For the text-containing cell, return its midpoint in (x, y) coordinate format. 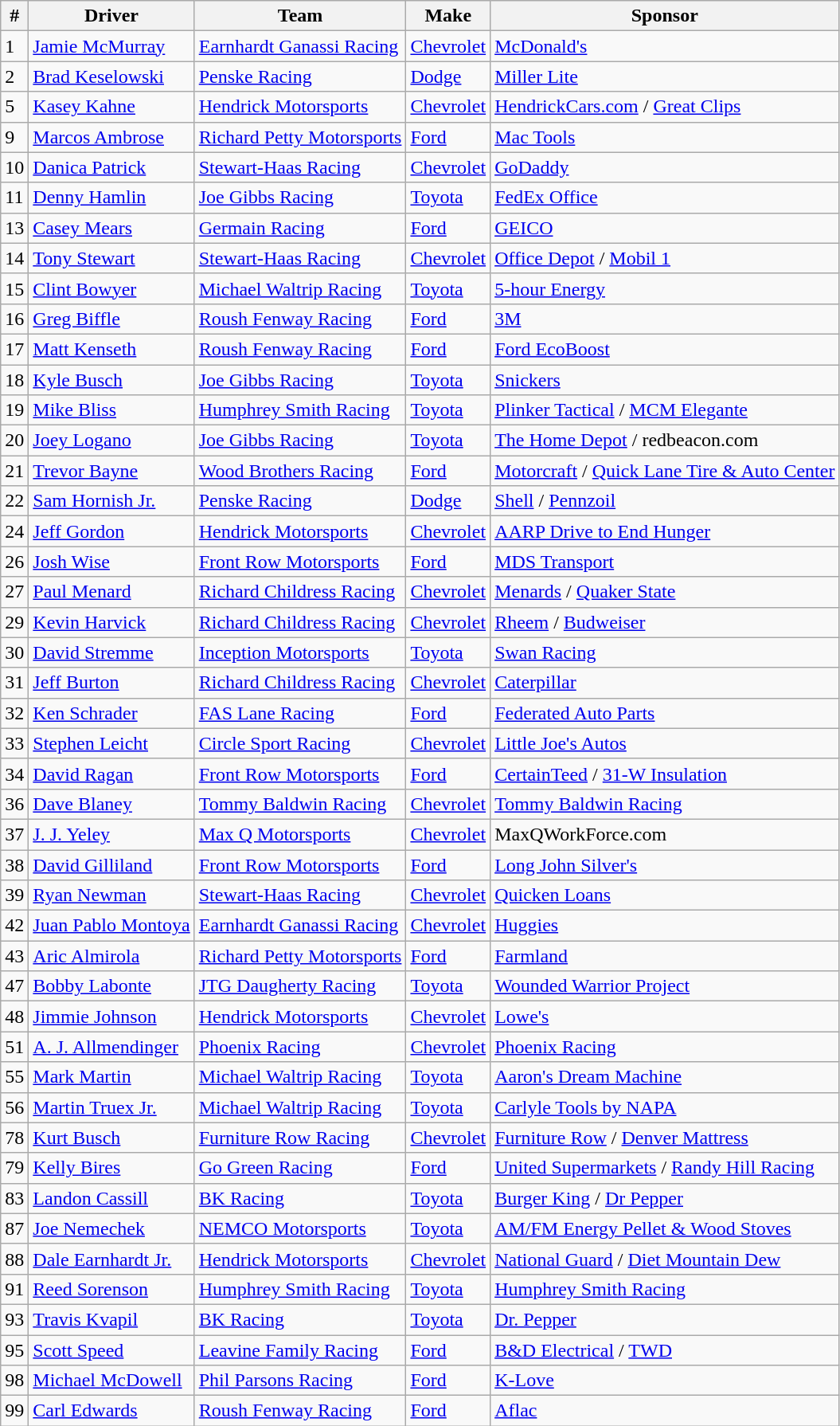
18 (14, 380)
95 (14, 1350)
Jamie McMurray (111, 46)
Matt Kenseth (111, 349)
31 (14, 683)
9 (14, 137)
Clint Bowyer (111, 288)
47 (14, 986)
Circle Sport Racing (300, 743)
42 (14, 926)
Mac Tools (665, 137)
Carlyle Tools by NAPA (665, 1107)
Quicken Loans (665, 895)
17 (14, 349)
FedEx Office (665, 198)
Reed Sorenson (111, 1289)
Tony Stewart (111, 258)
Leavine Family Racing (300, 1350)
The Home Depot / redbeacon.com (665, 441)
5-hour Energy (665, 288)
37 (14, 834)
Dave Blaney (111, 804)
Make (448, 16)
Max Q Motorsports (300, 834)
Carl Edwards (111, 1411)
Landon Cassill (111, 1198)
Sponsor (665, 16)
39 (14, 895)
Josh Wise (111, 562)
Stephen Leicht (111, 743)
HendrickCars.com / Great Clips (665, 107)
Lowe's (665, 1017)
Trevor Bayne (111, 471)
Paul Menard (111, 592)
Germain Racing (300, 228)
Plinker Tactical / MCM Elegante (665, 410)
Kurt Busch (111, 1138)
Driver (111, 16)
Joe Nemechek (111, 1228)
McDonald's (665, 46)
19 (14, 410)
Juan Pablo Montoya (111, 926)
Aric Almirola (111, 956)
51 (14, 1047)
Bobby Labonte (111, 986)
5 (14, 107)
32 (14, 713)
Snickers (665, 380)
20 (14, 441)
Mike Bliss (111, 410)
43 (14, 956)
78 (14, 1138)
MaxQWorkForce.com (665, 834)
Ken Schrader (111, 713)
36 (14, 804)
48 (14, 1017)
55 (14, 1077)
Joey Logano (111, 441)
AM/FM Energy Pellet & Wood Stoves (665, 1228)
Furniture Row Racing (300, 1138)
29 (14, 622)
38 (14, 864)
David Stremme (111, 652)
93 (14, 1319)
Mark Martin (111, 1077)
10 (14, 167)
Kyle Busch (111, 380)
Scott Speed (111, 1350)
National Guard / Diet Mountain Dew (665, 1259)
Huggies (665, 926)
Inception Motorsports (300, 652)
Jeff Burton (111, 683)
Casey Mears (111, 228)
David Ragan (111, 774)
CertainTeed / 31-W Insulation (665, 774)
Phil Parsons Racing (300, 1381)
Marcos Ambrose (111, 137)
Motorcraft / Quick Lane Tire & Auto Center (665, 471)
Ford EcoBoost (665, 349)
J. J. Yeley (111, 834)
Shell / Pennzoil (665, 501)
26 (14, 562)
MDS Transport (665, 562)
98 (14, 1381)
Dale Earnhardt Jr. (111, 1259)
16 (14, 319)
Wood Brothers Racing (300, 471)
Ryan Newman (111, 895)
GoDaddy (665, 167)
K-Love (665, 1381)
Sam Hornish Jr. (111, 501)
1 (14, 46)
Kasey Kahne (111, 107)
Michael McDowell (111, 1381)
Menards / Quaker State (665, 592)
FAS Lane Racing (300, 713)
Federated Auto Parts (665, 713)
Team (300, 16)
Kevin Harvick (111, 622)
Dr. Pepper (665, 1319)
NEMCO Motorsports (300, 1228)
87 (14, 1228)
# (14, 16)
Aaron's Dream Machine (665, 1077)
Furniture Row / Denver Mattress (665, 1138)
Wounded Warrior Project (665, 986)
Office Depot / Mobil 1 (665, 258)
Miller Lite (665, 76)
Farmland (665, 956)
Danica Patrick (111, 167)
Martin Truex Jr. (111, 1107)
GEICO (665, 228)
A. J. Allmendinger (111, 1047)
Rheem / Budweiser (665, 622)
24 (14, 531)
Kelly Bires (111, 1168)
David Gilliland (111, 864)
83 (14, 1198)
Swan Racing (665, 652)
33 (14, 743)
Aflac (665, 1411)
15 (14, 288)
B&D Electrical / TWD (665, 1350)
34 (14, 774)
JTG Daugherty Racing (300, 986)
Greg Biffle (111, 319)
Denny Hamlin (111, 198)
21 (14, 471)
Jeff Gordon (111, 531)
99 (14, 1411)
2 (14, 76)
27 (14, 592)
Jimmie Johnson (111, 1017)
Travis Kvapil (111, 1319)
14 (14, 258)
AARP Drive to End Hunger (665, 531)
88 (14, 1259)
Caterpillar (665, 683)
Burger King / Dr Pepper (665, 1198)
Little Joe's Autos (665, 743)
13 (14, 228)
91 (14, 1289)
Long John Silver's (665, 864)
United Supermarkets / Randy Hill Racing (665, 1168)
3M (665, 319)
Go Green Racing (300, 1168)
Brad Keselowski (111, 76)
30 (14, 652)
79 (14, 1168)
56 (14, 1107)
22 (14, 501)
11 (14, 198)
